Find where the given text appears and provide that cell's center as [x, y] coordinate. 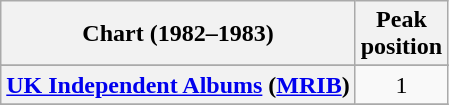
UK Independent Albums (MRIB) [178, 85]
1 [401, 85]
Peakposition [401, 34]
Chart (1982–1983) [178, 34]
